Determine the [x, y] coordinate at the center of the cell enclosing the given text.  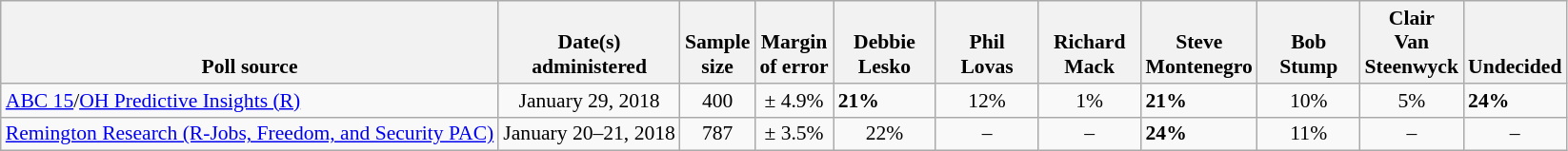
5% [1412, 101]
BobStump [1309, 42]
PhilLovas [987, 42]
Marginof error [794, 42]
787 [717, 134]
22% [885, 134]
12% [987, 101]
Poll source [250, 42]
± 3.5% [794, 134]
ClairVanSteenwyck [1412, 42]
Date(s)administered [589, 42]
RichardMack [1090, 42]
January 20–21, 2018 [589, 134]
400 [717, 101]
January 29, 2018 [589, 101]
DebbieLesko [885, 42]
10% [1309, 101]
ABC 15/OH Predictive Insights (R) [250, 101]
Undecided [1515, 42]
1% [1090, 101]
Samplesize [717, 42]
11% [1309, 134]
SteveMontenegro [1198, 42]
± 4.9% [794, 101]
Remington Research (R-Jobs, Freedom, and Security PAC) [250, 134]
